For the text-containing cell, return its midpoint in (X, Y) coordinate format. 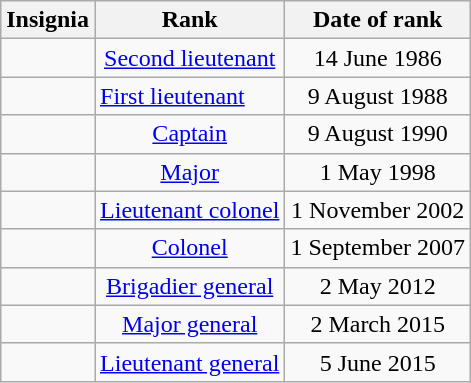
1 September 2007 (378, 248)
Insignia (48, 20)
Major (190, 172)
1 May 1998 (378, 172)
2 May 2012 (378, 286)
Second lieutenant (190, 58)
Lieutenant general (190, 362)
9 August 1988 (378, 96)
Rank (190, 20)
5 June 2015 (378, 362)
Colonel (190, 248)
Lieutenant colonel (190, 210)
Brigadier general (190, 286)
1 November 2002 (378, 210)
Date of rank (378, 20)
Captain (190, 134)
14 June 1986 (378, 58)
Major general (190, 324)
2 March 2015 (378, 324)
9 August 1990 (378, 134)
First lieutenant (190, 96)
